Capture the cell that displays the provided text and extract its [X, Y] central coordinate. 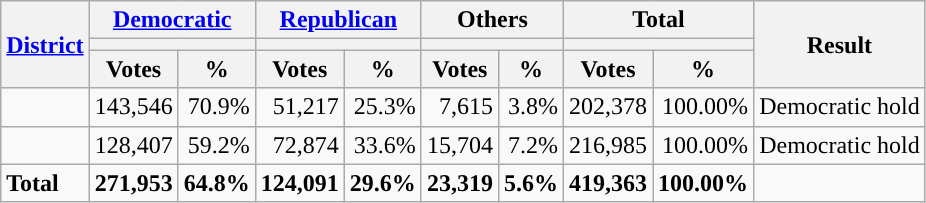
72,874 [300, 145]
33.6% [382, 145]
Result [840, 44]
Others [492, 20]
5.6% [530, 183]
216,985 [608, 145]
7.2% [530, 145]
3.8% [530, 107]
Democratic [172, 20]
23,319 [460, 183]
143,546 [134, 107]
Republican [338, 20]
202,378 [608, 107]
59.2% [216, 145]
64.8% [216, 183]
128,407 [134, 145]
District [45, 44]
7,615 [460, 107]
271,953 [134, 183]
25.3% [382, 107]
70.9% [216, 107]
51,217 [300, 107]
29.6% [382, 183]
15,704 [460, 145]
124,091 [300, 183]
419,363 [608, 183]
